Find where the given text appears and provide that cell's center as (X, Y) coordinate. 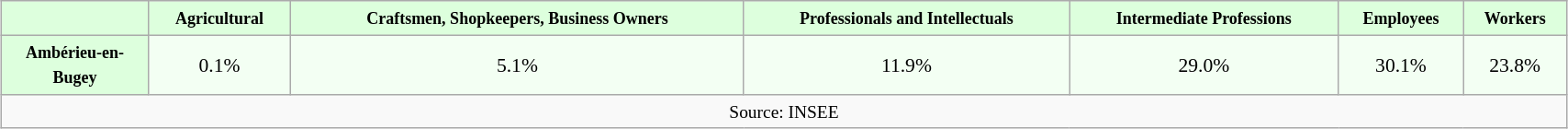
Workers (1515, 18)
Source: INSEE (784, 112)
30.1% (1401, 66)
23.8% (1515, 66)
5.1% (517, 66)
Intermediate Professions (1204, 18)
11.9% (906, 66)
Agricultural (220, 18)
0.1% (220, 66)
29.0% (1204, 66)
Craftsmen, Shopkeepers, Business Owners (517, 18)
Ambérieu-en-Bugey (75, 66)
Employees (1401, 18)
Professionals and Intellectuals (906, 18)
